Determine the (X, Y) coordinate at the center of the cell enclosing the given text.  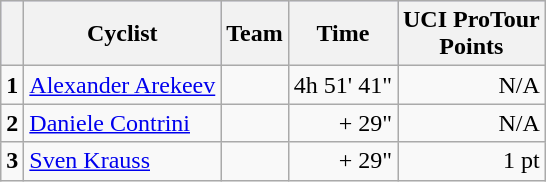
1 (12, 85)
3 (12, 161)
Cyclist (122, 34)
Sven Krauss (122, 161)
1 pt (472, 161)
4h 51' 41" (342, 85)
Alexander Arekeev (122, 85)
Daniele Contrini (122, 123)
UCI ProTourPoints (472, 34)
Team (255, 34)
Time (342, 34)
2 (12, 123)
